For the text-containing cell, return its midpoint in [X, Y] coordinate format. 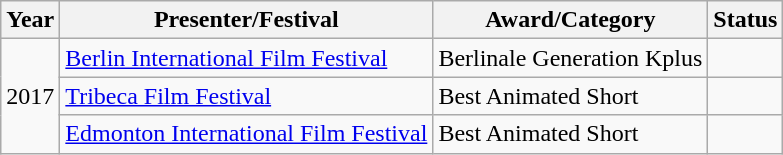
2017 [30, 96]
Tribeca Film Festival [246, 96]
Edmonton International Film Festival [246, 134]
Presenter/Festival [246, 20]
Berlin International Film Festival [246, 58]
Berlinale Generation Kplus [570, 58]
Status [746, 20]
Year [30, 20]
Award/Category [570, 20]
